Pinpoint the cell where the given text exists, returning its [X, Y] midpoint coordinate. 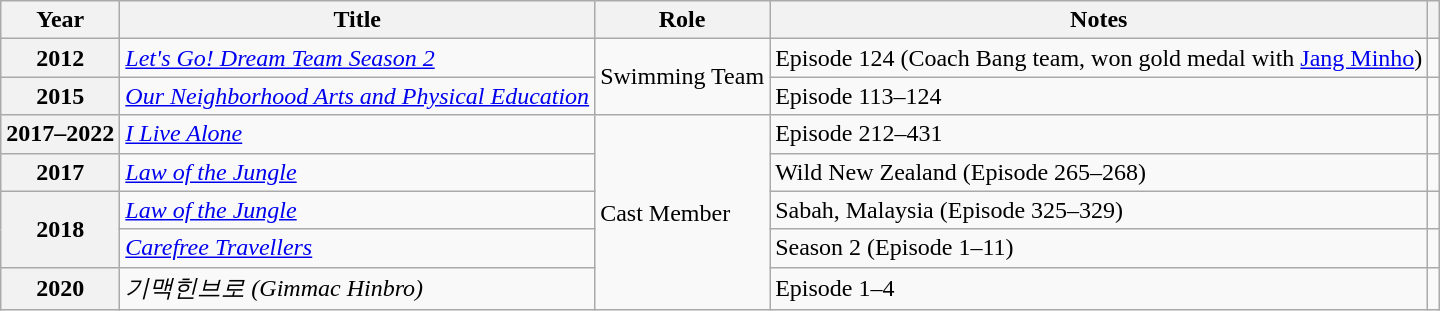
Notes [1099, 20]
Swimming Team [682, 77]
기맥힌브로 (Gimmac Hinbro) [358, 288]
Cast Member [682, 212]
Episode 124 (Coach Bang team, won gold medal with Jang Minho) [1099, 58]
2020 [60, 288]
Year [60, 20]
Episode 113–124 [1099, 96]
2017 [60, 172]
Role [682, 20]
Episode 1–4 [1099, 288]
I Live Alone [358, 134]
Sabah, Malaysia (Episode 325–329) [1099, 210]
Episode 212–431 [1099, 134]
Let's Go! Dream Team Season 2 [358, 58]
2018 [60, 229]
Carefree Travellers [358, 248]
Season 2 (Episode 1–11) [1099, 248]
Our Neighborhood Arts and Physical Education [358, 96]
2017–2022 [60, 134]
2015 [60, 96]
Title [358, 20]
2012 [60, 58]
Wild New Zealand (Episode 265–268) [1099, 172]
